From the cell containing the given text, extract its center point as [x, y] coordinate. 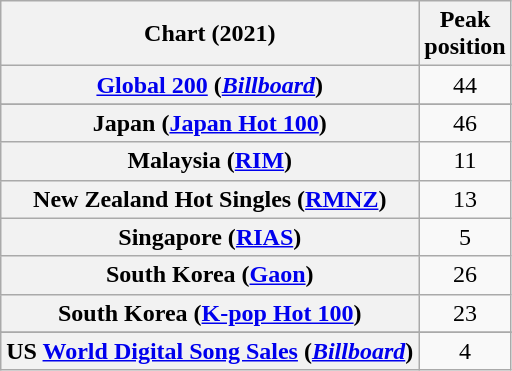
46 [465, 123]
Peakposition [465, 34]
44 [465, 85]
13 [465, 199]
23 [465, 313]
US World Digital Song Sales (Billboard) [210, 351]
26 [465, 275]
South Korea (K-pop Hot 100) [210, 313]
11 [465, 161]
New Zealand Hot Singles (RMNZ) [210, 199]
Singapore (RIAS) [210, 237]
Japan (Japan Hot 100) [210, 123]
Chart (2021) [210, 34]
Global 200 (Billboard) [210, 85]
5 [465, 237]
South Korea (Gaon) [210, 275]
4 [465, 351]
Malaysia (RIM) [210, 161]
